Locate the cell with the specified text and output its (X, Y) center coordinate. 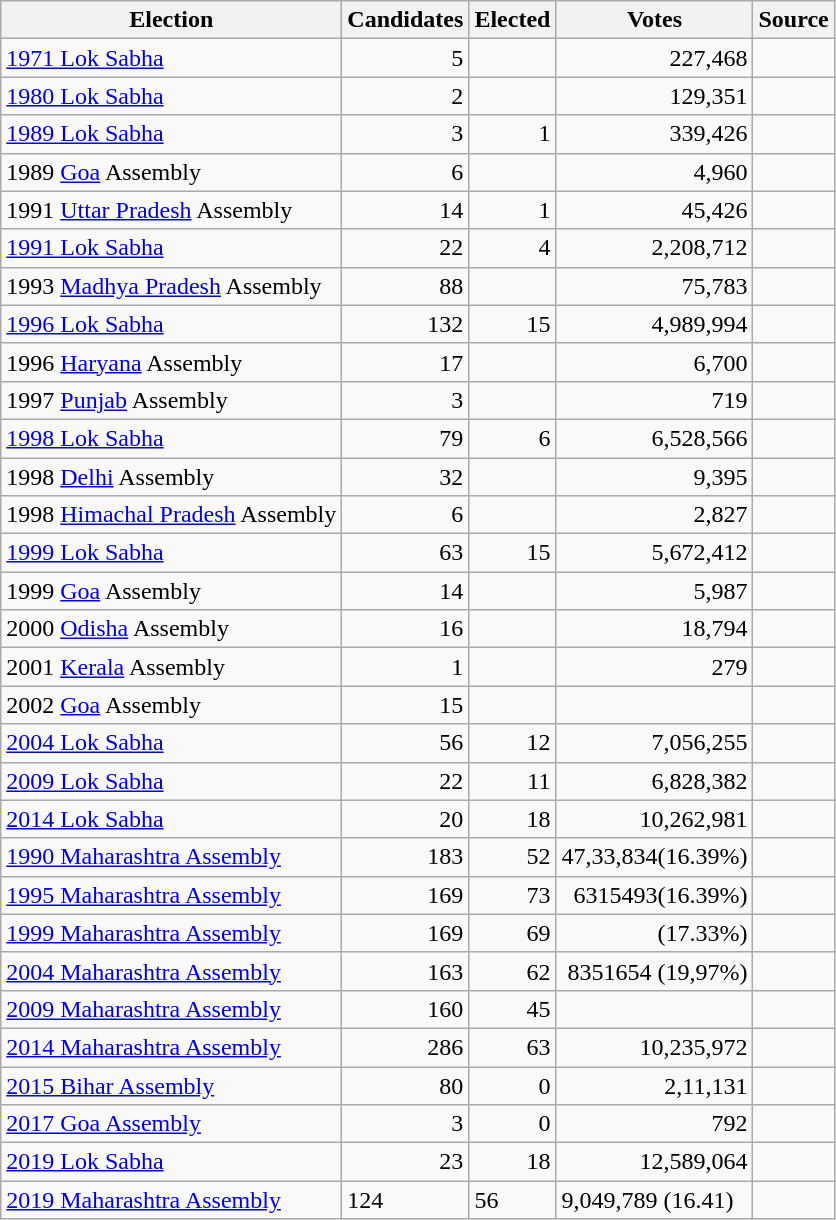
2014 Lok Sabha (172, 819)
79 (406, 438)
2002 Goa Assembly (172, 705)
792 (654, 1124)
1996 Haryana Assembly (172, 362)
4,989,994 (654, 324)
1999 Goa Assembly (172, 591)
1996 Lok Sabha (172, 324)
2001 Kerala Assembly (172, 667)
88 (406, 286)
52 (512, 857)
719 (654, 400)
47,33,834(16.39%) (654, 857)
1980 Lok Sabha (172, 96)
124 (406, 1200)
1990 Maharashtra Assembly (172, 857)
16 (406, 629)
9,049,789 (16.41) (654, 1200)
2,827 (654, 515)
2004 Lok Sabha (172, 743)
1971 Lok Sabha (172, 58)
12 (512, 743)
23 (406, 1162)
286 (406, 1047)
Election (172, 20)
1999 Maharashtra Assembly (172, 933)
6315493(16.39%) (654, 895)
2019 Maharashtra Assembly (172, 1200)
10,262,981 (654, 819)
1989 Lok Sabha (172, 134)
69 (512, 933)
1991 Uttar Pradesh Assembly (172, 210)
1997 Punjab Assembly (172, 400)
4,960 (654, 172)
45 (512, 1009)
1999 Lok Sabha (172, 553)
2015 Bihar Assembly (172, 1085)
2000 Odisha Assembly (172, 629)
45,426 (654, 210)
279 (654, 667)
73 (512, 895)
4 (512, 248)
1998 Lok Sabha (172, 438)
18,794 (654, 629)
6,700 (654, 362)
2 (406, 96)
160 (406, 1009)
9,395 (654, 477)
2017 Goa Assembly (172, 1124)
Votes (654, 20)
2019 Lok Sabha (172, 1162)
227,468 (654, 58)
80 (406, 1085)
163 (406, 971)
2009 Lok Sabha (172, 781)
5,987 (654, 591)
62 (512, 971)
Source (794, 20)
Candidates (406, 20)
5,672,412 (654, 553)
12,589,064 (654, 1162)
32 (406, 477)
339,426 (654, 134)
1995 Maharashtra Assembly (172, 895)
Elected (512, 20)
183 (406, 857)
20 (406, 819)
2,208,712 (654, 248)
6,528,566 (654, 438)
2,11,131 (654, 1085)
2009 Maharashtra Assembly (172, 1009)
10,235,972 (654, 1047)
2004 Maharashtra Assembly (172, 971)
(17.33%) (654, 933)
6,828,382 (654, 781)
129,351 (654, 96)
2014 Maharashtra Assembly (172, 1047)
75,783 (654, 286)
1998 Himachal Pradesh Assembly (172, 515)
8351654 (19,97%) (654, 971)
132 (406, 324)
1998 Delhi Assembly (172, 477)
1989 Goa Assembly (172, 172)
1991 Lok Sabha (172, 248)
17 (406, 362)
5 (406, 58)
11 (512, 781)
7,056,255 (654, 743)
1993 Madhya Pradesh Assembly (172, 286)
